Extract the [x, y] coordinate from the center of the cell holding the provided text.  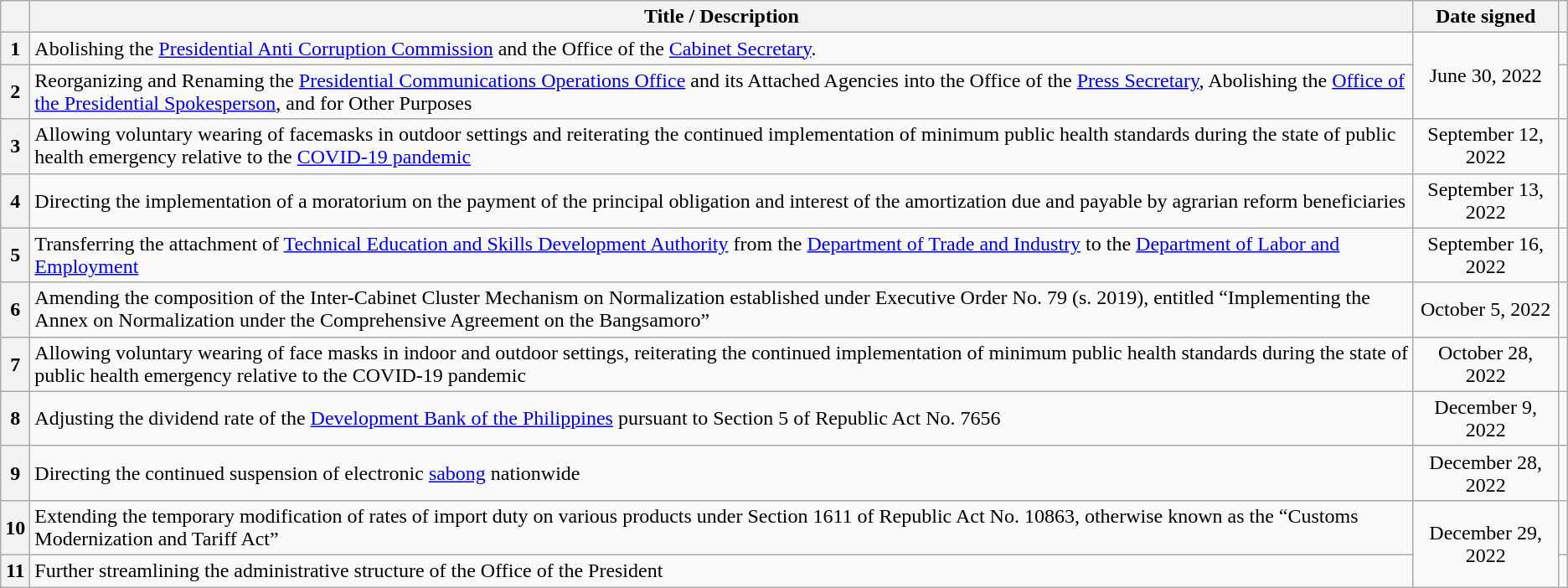
Adjusting the dividend rate of the Development Bank of the Philippines pursuant to Section 5 of Republic Act No. 7656 [722, 419]
June 30, 2022 [1486, 75]
1 [15, 49]
September 13, 2022 [1486, 201]
10 [15, 528]
3 [15, 146]
5 [15, 255]
Date signed [1486, 17]
9 [15, 472]
2 [15, 92]
6 [15, 310]
7 [15, 364]
Abolishing the Presidential Anti Corruption Commission and the Office of the Cabinet Secretary. [722, 49]
September 12, 2022 [1486, 146]
8 [15, 419]
4 [15, 201]
December 29, 2022 [1486, 543]
October 5, 2022 [1486, 310]
Further streamlining the administrative structure of the Office of the President [722, 570]
Title / Description [722, 17]
December 9, 2022 [1486, 419]
Directing the continued suspension of electronic sabong nationwide [722, 472]
December 28, 2022 [1486, 472]
11 [15, 570]
September 16, 2022 [1486, 255]
October 28, 2022 [1486, 364]
